Return the (x, y) coordinate for the center point of the cell that contains the specified text.  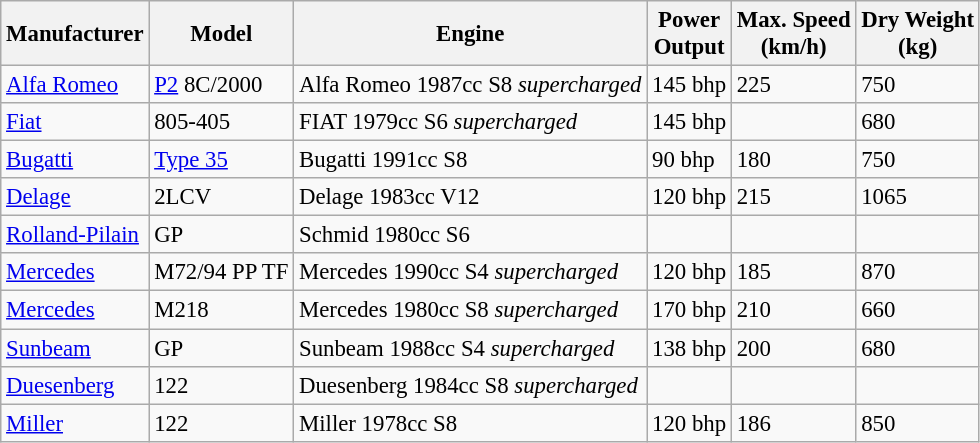
M72/94 PP TF (222, 273)
1065 (918, 197)
180 (793, 160)
M218 (222, 310)
2LCV (222, 197)
215 (793, 197)
Mercedes 1990cc S4 supercharged (470, 273)
Miller 1978cc S8 (470, 423)
850 (918, 423)
PowerOutput (690, 34)
Rolland-Pilain (75, 235)
660 (918, 310)
Delage 1983cc V12 (470, 197)
186 (793, 423)
Alfa Romeo (75, 85)
Duesenberg 1984cc S8 supercharged (470, 385)
Fiat (75, 122)
870 (918, 273)
Bugatti (75, 160)
210 (793, 310)
Delage (75, 197)
Engine (470, 34)
P2 8C/2000 (222, 85)
Manufacturer (75, 34)
225 (793, 85)
90 bhp (690, 160)
138 bhp (690, 348)
805-405 (222, 122)
Bugatti 1991cc S8 (470, 160)
Schmid 1980cc S6 (470, 235)
170 bhp (690, 310)
Sunbeam (75, 348)
Dry Weight (kg) (918, 34)
200 (793, 348)
Alfa Romeo 1987cc S8 supercharged (470, 85)
Mercedes 1980cc S8 supercharged (470, 310)
Model (222, 34)
Type 35 (222, 160)
185 (793, 273)
FIAT 1979cc S6 supercharged (470, 122)
Miller (75, 423)
Duesenberg (75, 385)
Sunbeam 1988cc S4 supercharged (470, 348)
Max. Speed (km/h) (793, 34)
